Find where the given text appears and provide that cell's center as [x, y] coordinate. 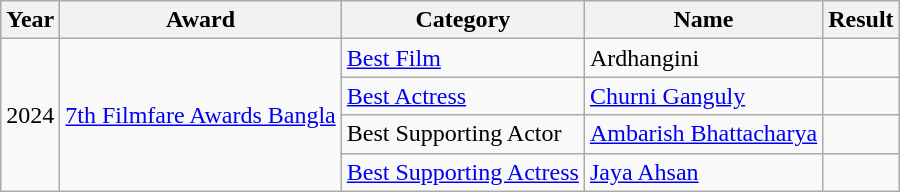
2024 [30, 115]
7th Filmfare Awards Bangla [200, 115]
Ardhangini [703, 58]
Jaya Ahsan [703, 172]
Ambarish Bhattacharya [703, 134]
Name [703, 20]
Best Supporting Actress [462, 172]
Churni Ganguly [703, 96]
Category [462, 20]
Best Actress [462, 96]
Year [30, 20]
Best Film [462, 58]
Best Supporting Actor [462, 134]
Result [861, 20]
Award [200, 20]
